From the cell containing the given text, extract its center point as (X, Y) coordinate. 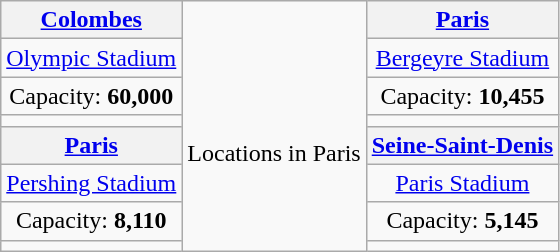
Colombes (92, 20)
Locations in Paris (274, 126)
Bergeyre Stadium (462, 58)
Seine-Saint-Denis (462, 145)
Pershing Stadium (92, 183)
Paris Stadium (462, 183)
Olympic Stadium (92, 58)
Capacity: 5,145 (462, 221)
Capacity: 60,000 (92, 96)
Capacity: 10,455 (462, 96)
Capacity: 8,110 (92, 221)
